Provide the (x, y) coordinate of the cell's center where the given text is located.  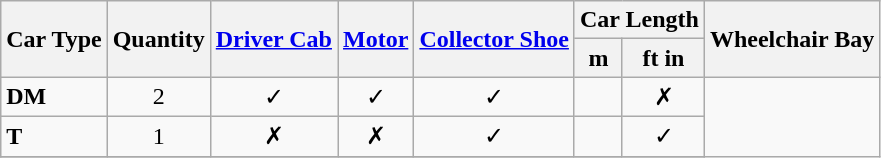
2 (158, 97)
Wheelchair Bay (792, 39)
Collector Shoe (494, 39)
m (598, 58)
Motor (376, 39)
Driver Cab (274, 39)
DM (54, 97)
1 (158, 136)
Quantity (158, 39)
T (54, 136)
ft in (663, 58)
Car Type (54, 39)
Car Length (639, 20)
